Provide the [x, y] coordinate of the cell's center where the given text is located.  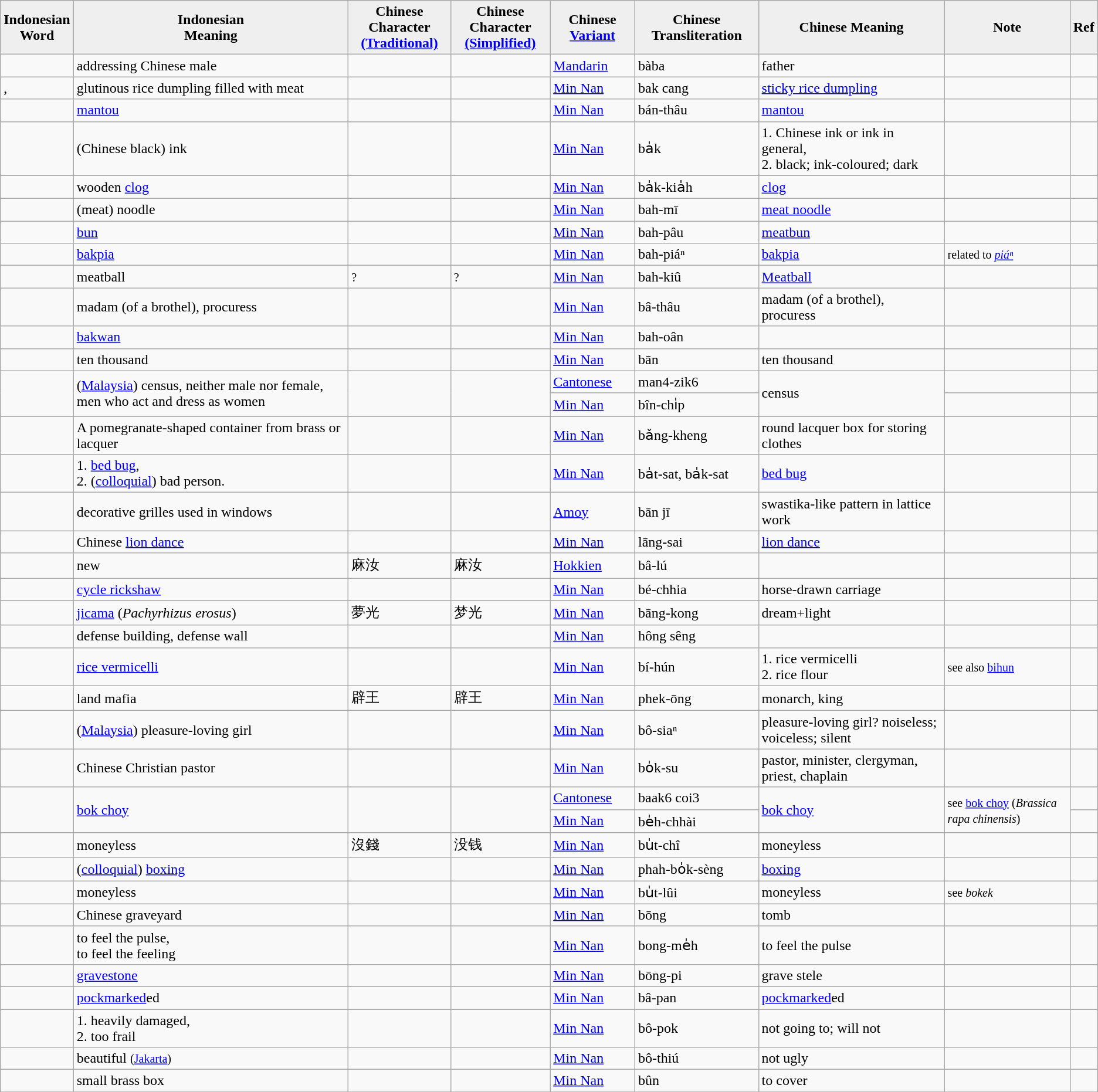
bu̍t-lûi [697, 893]
A pomegranate-shaped container from brass or lacquer [211, 435]
(Malaysia) census, neither male nor female, men who act and dress as women [211, 394]
bān jī [697, 511]
bōng [697, 915]
see bokek [1007, 893]
cycle rickshaw [211, 589]
glutinous rice dumpling filled with meat [211, 88]
bí-hún [697, 666]
new [211, 565]
be̍h-chhài [697, 821]
pastor, minister, clergyman, priest, chaplain [852, 768]
wooden clog [211, 187]
round lacquer box for storing clothes [852, 435]
meatball [211, 277]
pleasure-loving girl? noiseless; voiceless; silent [852, 730]
jicama (Pachyrhizus erosus) [211, 613]
bâ-lú [697, 565]
baak6 coi3 [697, 798]
bu̍t-chî [697, 846]
phah-bo̍k-sèng [697, 869]
meatbun [852, 232]
Mandarin [592, 66]
bāng-kong [697, 613]
bô-pok [697, 1027]
Chinese lion dance [211, 542]
bâ-pan [697, 998]
ba̍k-kia̍h [697, 187]
Chinese Variant [592, 28]
related to piáⁿ [1007, 255]
man4-zik6 [697, 382]
grave stele [852, 975]
bān [697, 360]
1. heavily damaged, 2. too frail [211, 1027]
clog [852, 187]
bah-pâu [697, 232]
ba̍k [697, 148]
bah-kiû [697, 277]
bak cang [697, 88]
梦光 [500, 613]
monarch, king [852, 698]
(Malaysia) pleasure-loving girl [211, 730]
lāng-sai [697, 542]
bah-piáⁿ [697, 255]
tomb [852, 915]
Chinese Christian pastor [211, 768]
not ugly [852, 1059]
to feel the pulse [852, 945]
Chinese Transliteration [697, 28]
addressing Chinese male [211, 66]
see bok choy (Brassica rapa chinensis) [1007, 810]
small brass box [211, 1081]
bûn [697, 1081]
sticky rice dumpling [852, 88]
Chinese graveyard [211, 915]
Chinese Meaning [852, 28]
Indonesian Meaning [211, 28]
bo̍k-su [697, 768]
to cover [852, 1081]
swastika-like pattern in lattice work [852, 511]
beautiful (Jakarta) [211, 1059]
horse-drawn carriage [852, 589]
Ref [1084, 28]
bîn-chi̍p [697, 405]
(meat) noodle [211, 210]
1. bed bug, 2. (colloquial) bad person. [211, 474]
rice vermicelli [211, 666]
father [852, 66]
bun [211, 232]
bán-thâu [697, 110]
bâ-thâu [697, 307]
1. Chinese ink or ink in general, 2. black; ink-coloured; dark [852, 148]
bong-me̍h [697, 945]
bōng-pi [697, 975]
to feel the pulse, to feel the feeling [211, 945]
phek-ōng [697, 698]
see also bihun [1007, 666]
dream+light [852, 613]
bah-mī [697, 210]
Meatball [852, 277]
bô-siaⁿ [697, 730]
boxing [852, 869]
, [37, 88]
Hokkien [592, 565]
bakwan [211, 337]
census [852, 394]
Chinese Character (Traditional) [399, 28]
hông sêng [697, 636]
defense building, defense wall [211, 636]
夢光 [399, 613]
没钱 [500, 846]
Indonesian Word [37, 28]
bed bug [852, 474]
(colloquial) boxing [211, 869]
decorative grilles used in windows [211, 511]
Chinese Character (Simplified) [500, 28]
Amoy [592, 511]
bah-oân [697, 337]
gravestone [211, 975]
bàba [697, 66]
(Chinese black) ink [211, 148]
沒錢 [399, 846]
bô-thiú [697, 1059]
ba̍t-sat, ba̍k-sat [697, 474]
1. rice vermicelli 2. rice flour [852, 666]
land mafia [211, 698]
bé-chhia [697, 589]
Note [1007, 28]
not going to; will not [852, 1027]
meat noodle [852, 210]
lion dance [852, 542]
bǎng-kheng [697, 435]
